Scan for the cell matching the given text and deliver its [x, y] coordinate at center. 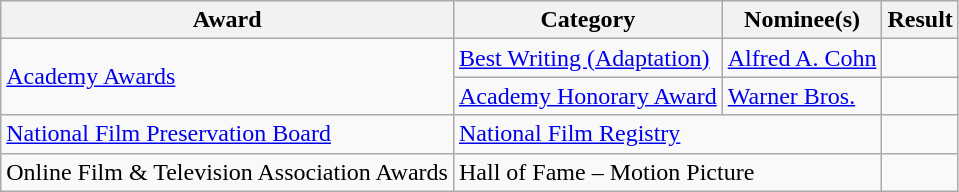
Warner Bros. [802, 96]
National Film Registry [668, 134]
Nominee(s) [802, 20]
Academy Honorary Award [588, 96]
Award [228, 20]
Hall of Fame – Motion Picture [668, 172]
Best Writing (Adaptation) [588, 58]
Result [920, 20]
Academy Awards [228, 77]
National Film Preservation Board [228, 134]
Alfred A. Cohn [802, 58]
Online Film & Television Association Awards [228, 172]
Category [588, 20]
